Return [X, Y] of the center of cell containing provided text 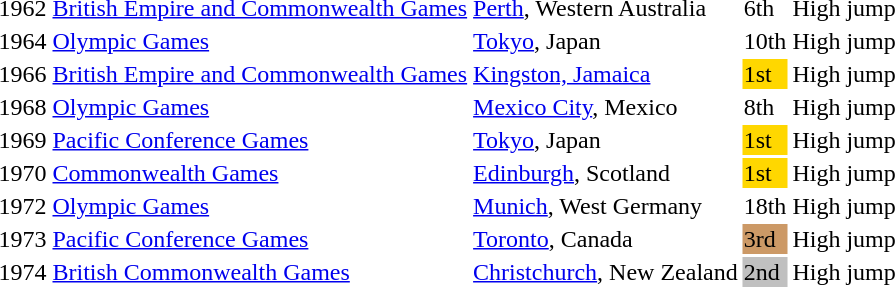
8th [765, 107]
18th [765, 206]
British Commonwealth Games [260, 272]
Kingston, Jamaica [606, 74]
3rd [765, 239]
British Empire and Commonwealth Games [260, 74]
Christchurch, New Zealand [606, 272]
Toronto, Canada [606, 239]
Commonwealth Games [260, 173]
Edinburgh, Scotland [606, 173]
2nd [765, 272]
10th [765, 41]
Mexico City, Mexico [606, 107]
Munich, West Germany [606, 206]
